Return the (X, Y) coordinate for the center point of the cell that contains the specified text.  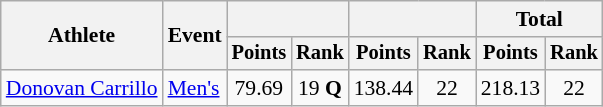
Donovan Carrillo (82, 88)
218.13 (510, 88)
Athlete (82, 36)
Event (195, 36)
79.69 (259, 88)
19 Q (320, 88)
Men's (195, 88)
138.44 (384, 88)
Total (540, 19)
